Output the (X, Y) coordinate of the center of the cell containing the given text.  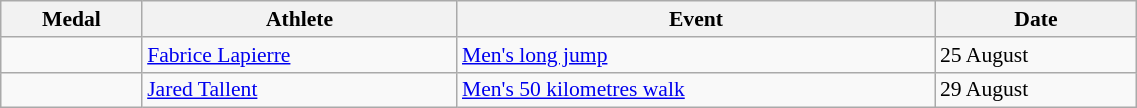
Event (696, 19)
Medal (72, 19)
Jared Tallent (300, 90)
Men's long jump (696, 55)
Athlete (300, 19)
Men's 50 kilometres walk (696, 90)
29 August (1036, 90)
Fabrice Lapierre (300, 55)
Date (1036, 19)
25 August (1036, 55)
